Detect which cell encompasses the target text, then output its (x, y) center coordinate. 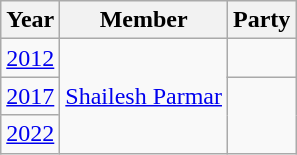
Year (30, 20)
2017 (30, 96)
Party (262, 20)
2012 (30, 58)
Shailesh Parmar (144, 96)
Member (144, 20)
2022 (30, 134)
